Output the (x, y) coordinate of the center of the cell containing the given text.  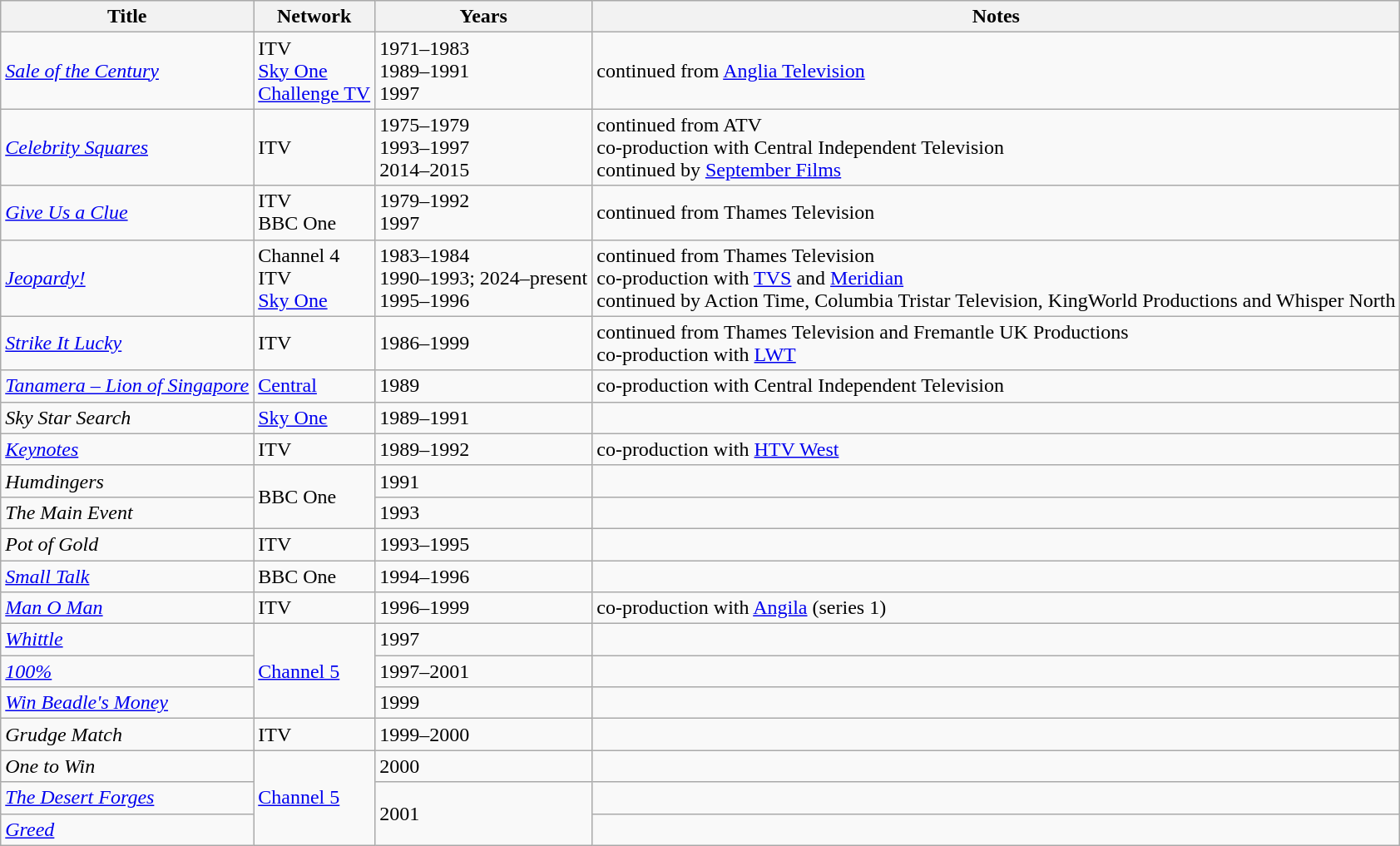
ITVBBC One (314, 213)
Sky One (314, 418)
1999–2000 (484, 735)
The Main Event (127, 512)
1979–19921997 (484, 213)
continued from ATVco-production with Central Independent Televisioncontinued by September Films (997, 147)
1975–19791993–19972014–2015 (484, 147)
Give Us a Clue (127, 213)
One to Win (127, 766)
The Desert Forges (127, 798)
ITVSky OneChallenge TV (314, 71)
1983–19841990–1993; 2024–present1995–1996 (484, 278)
Notes (997, 17)
1993 (484, 512)
1989–1992 (484, 449)
1989–1991 (484, 418)
Man O Man (127, 608)
Greed (127, 829)
1989 (484, 386)
2000 (484, 766)
continued from Thames Television and Fremantle UK Productionsco-production with LWT (997, 343)
1971–19831989–19911997 (484, 71)
Title (127, 17)
co-production with Angila (series 1) (997, 608)
co-production with HTV West (997, 449)
continued from Anglia Television (997, 71)
1997–2001 (484, 671)
Channel 4ITVSky One (314, 278)
Keynotes (127, 449)
co-production with Central Independent Television (997, 386)
1986–1999 (484, 343)
1991 (484, 481)
Sale of the Century (127, 71)
1997 (484, 640)
Tanamera – Lion of Singapore (127, 386)
Humdingers (127, 481)
Pot of Gold (127, 544)
100% (127, 671)
1994–1996 (484, 576)
Central (314, 386)
Years (484, 17)
Small Talk (127, 576)
Sky Star Search (127, 418)
Network (314, 17)
Win Beadle's Money (127, 703)
Celebrity Squares (127, 147)
1993–1995 (484, 544)
Strike It Lucky (127, 343)
Jeopardy! (127, 278)
1999 (484, 703)
continued from Thames Television (997, 213)
2001 (484, 814)
1996–1999 (484, 608)
Whittle (127, 640)
Grudge Match (127, 735)
